Pinpoint the cell where the given text exists, returning its (x, y) midpoint coordinate. 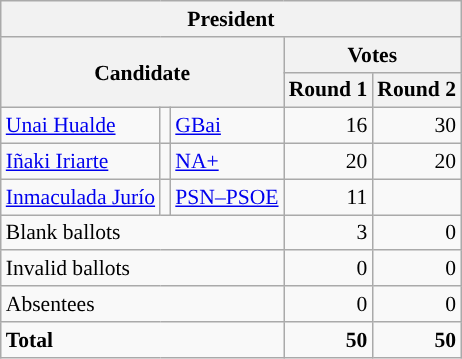
Total (142, 340)
President (231, 19)
30 (416, 126)
Unai Hualde (80, 126)
PSN–PSOE (226, 197)
GBai (226, 126)
NA+ (226, 162)
Candidate (142, 72)
Invalid ballots (142, 269)
Iñaki Iriarte (80, 162)
11 (328, 197)
Blank ballots (142, 233)
3 (328, 233)
Votes (372, 55)
Round 2 (416, 90)
Round 1 (328, 90)
16 (328, 126)
Absentees (142, 304)
Inmaculada Jurío (80, 197)
